From the cell containing the given text, extract its center point as (X, Y) coordinate. 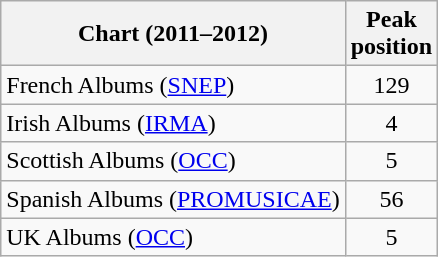
Scottish Albums (OCC) (173, 161)
UK Albums (OCC) (173, 237)
Chart (2011–2012) (173, 34)
56 (391, 199)
Peakposition (391, 34)
129 (391, 85)
Irish Albums (IRMA) (173, 123)
4 (391, 123)
French Albums (SNEP) (173, 85)
Spanish Albums (PROMUSICAE) (173, 199)
